For the text-containing cell, return its midpoint in [x, y] coordinate format. 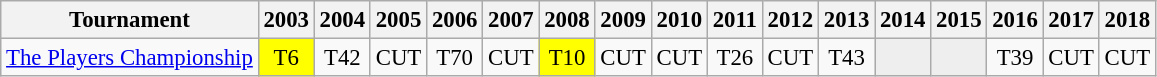
2018 [1127, 20]
2012 [790, 20]
2017 [1071, 20]
2016 [1015, 20]
2011 [734, 20]
T26 [734, 58]
T70 [455, 58]
2008 [567, 20]
2003 [286, 20]
2004 [342, 20]
2005 [398, 20]
Tournament [130, 20]
T43 [846, 58]
2010 [679, 20]
T42 [342, 58]
T6 [286, 58]
2006 [455, 20]
T10 [567, 58]
2015 [959, 20]
2013 [846, 20]
2007 [511, 20]
2014 [903, 20]
T39 [1015, 58]
2009 [623, 20]
The Players Championship [130, 58]
